Return the [x, y] coordinate for the center point of the cell that contains the specified text.  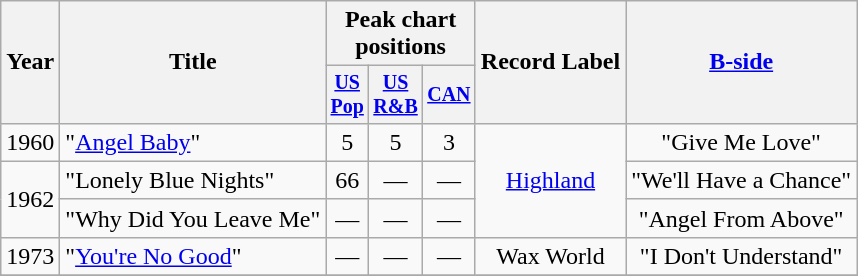
B-side [742, 62]
3 [448, 142]
"We'll Have a Chance" [742, 180]
Highland [550, 180]
"You're No Good" [193, 256]
66 [348, 180]
"Give Me Love" [742, 142]
Wax World [550, 256]
CAN [448, 94]
"Angel Baby" [193, 142]
"Why Did You Leave Me" [193, 218]
USR&B [396, 94]
"I Don't Understand" [742, 256]
Record Label [550, 62]
Year [30, 62]
USPop [348, 94]
Title [193, 62]
1973 [30, 256]
1962 [30, 199]
"Lonely Blue Nights" [193, 180]
"Angel From Above" [742, 218]
1960 [30, 142]
Peak chartpositions [401, 34]
